Find where the given text appears and provide that cell's center as (x, y) coordinate. 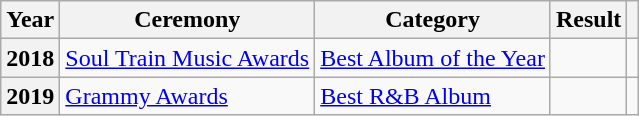
2019 (30, 96)
Year (30, 20)
Soul Train Music Awards (188, 58)
Category (433, 20)
Best R&B Album (433, 96)
Ceremony (188, 20)
Grammy Awards (188, 96)
Result (588, 20)
2018 (30, 58)
Best Album of the Year (433, 58)
